Return the [x, y] coordinate for the center point of the cell that contains the specified text.  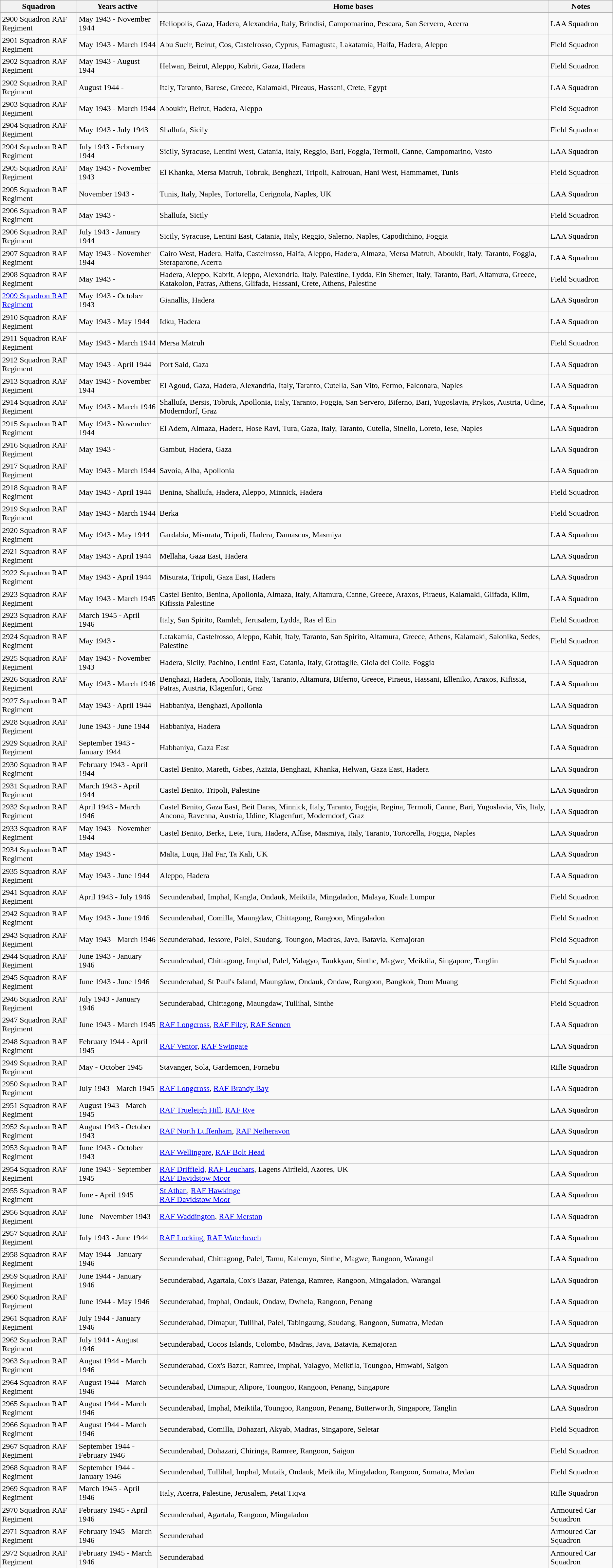
Castel Benito, Benina, Apollonia, Almaza, Italy, Altamura, Canne, Greece, Araxos, Piraeus, Kalamaki, Glifada, Klim, Kifissia Palestine [353, 599]
2943 Squadron RAF Regiment [39, 939]
June 1943 - June 1944 [117, 726]
2933 Squadron RAF Regiment [39, 833]
Italy, Taranto, Barese, Greece, Kalamaki, Pireaus, Hassani, Crete, Egypt [353, 87]
Sicily, Syracuse, Lentini East, Catania, Italy, Reggio, Salerno, Naples, Capodichino, Foggia [353, 236]
2934 Squadron RAF Regiment [39, 854]
May - October 1945 [117, 1067]
September 1944 - January 1946 [117, 1472]
2954 Squadron RAF Regiment [39, 1173]
2903 Squadron RAF Regiment [39, 109]
El Agoud, Gaza, Hadera, Alexandria, Italy, Taranto, Cutella, San Vito, Fermo, Falconara, Naples [353, 386]
June 1943 - June 1946 [117, 982]
2941 Squadron RAF Regiment [39, 896]
July 1943 - January 1944 [117, 236]
2950 Squadron RAF Regiment [39, 1088]
2922 Squadron RAF Regiment [39, 577]
May 1943 - June 1946 [117, 918]
August 1943 - March 1945 [117, 1110]
Aboukir, Beirut, Hadera, Aleppo [353, 109]
Abu Sueir, Beirut, Cos, Castelrosso, Cyprus, Famagusta, Lakatamia, Haifa, Hadera, Aleppo [353, 45]
Mersa Matruh [353, 343]
2932 Squadron RAF Regiment [39, 811]
2947 Squadron RAF Regiment [39, 1025]
2966 Squadron RAF Regiment [39, 1430]
2918 Squadron RAF Regiment [39, 492]
Port Said, Gaza [353, 364]
Malta, Luqa, Hal Far, Ta Kali, UK [353, 854]
June 1944 - May 1946 [117, 1302]
Secunderabad, Comilla, Dohazari, Akyab, Madras, Singapore, Seletar [353, 1430]
Notes [581, 7]
2968 Squadron RAF Regiment [39, 1472]
Years active [117, 7]
August 1944 - [117, 87]
Castel Benito, Mareth, Gabes, Azizia, Benghazi, Khanka, Helwan, Gaza East, Hadera [353, 769]
February 1943 - April 1944 [117, 769]
2959 Squadron RAF Regiment [39, 1280]
February 1945 - April 1946 [117, 1515]
April 1943 - July 1946 [117, 896]
Secunderabad, Dohazari, Chiringa, Ramree, Rangoon, Saigon [353, 1450]
Habbaniya, Gaza East [353, 748]
Secunderabad, St Paul's Island, Maungdaw, Ondauk, Ondaw, Rangoon, Bangkok, Dom Muang [353, 982]
August 1943 - October 1943 [117, 1131]
July 1943 - June 1944 [117, 1238]
Hadera, Sicily, Pachino, Lentini East, Catania, Italy, Grottaglie, Gioia del Colle, Foggia [353, 663]
El Khanka, Mersa Matruh, Tobruk, Benghazi, Tripoli, Kairouan, Hani West, Hammamet, Tunis [353, 172]
2931 Squadron RAF Regiment [39, 790]
2912 Squadron RAF Regiment [39, 364]
Italy, San Spirito, Ramleh, Jerusalem, Lydda, Ras el Ein [353, 620]
2901 Squadron RAF Regiment [39, 45]
2910 Squadron RAF Regiment [39, 322]
2942 Squadron RAF Regiment [39, 918]
June 1944 - January 1946 [117, 1280]
2927 Squadron RAF Regiment [39, 705]
June - November 1943 [117, 1216]
2948 Squadron RAF Regiment [39, 1046]
Secunderabad, Tullihal, Imphal, Mutaik, Ondauk, Meiktila, Mingaladon, Rangoon, Sumatra, Medan [353, 1472]
Savoia, Alba, Apollonia [353, 471]
2916 Squadron RAF Regiment [39, 449]
El Adem, Almaza, Hadera, Hose Ravi, Tura, Gaza, Italy, Taranto, Cutella, Sinello, Loreto, Iese, Naples [353, 428]
Castel Benito, Tripoli, Palestine [353, 790]
Heliopolis, Gaza, Hadera, Alexandria, Italy, Brindisi, Campomarino, Pescara, San Servero, Acerra [353, 24]
2946 Squadron RAF Regiment [39, 1003]
2909 Squadron RAF Regiment [39, 301]
2907 Squadron RAF Regiment [39, 257]
May 1943 - March 1945 [117, 599]
Secunderabad, Imphal, Meiktila, Toungoo, Rangoon, Penang, Butterworth, Singapore, Tanglin [353, 1408]
May 1943 - June 1944 [117, 876]
2962 Squadron RAF Regiment [39, 1344]
Secunderabad, Chittagong, Imphal, Palel, Yalagyo, Taukkyan, Sinthe, Magwe, Meiktila, Singapore, Tanglin [353, 961]
2925 Squadron RAF Regiment [39, 663]
May 1943 - July 1943 [117, 130]
2945 Squadron RAF Regiment [39, 982]
November 1943 - [117, 194]
RAF Ventor, RAF Swingate [353, 1046]
RAF Wellingore, RAF Bolt Head [353, 1153]
June - April 1945 [117, 1195]
RAF Longcross, RAF Filey, RAF Sennen [353, 1025]
March 1943 - April 1944 [117, 790]
Home bases [353, 7]
Sicily, Syracuse, Lentini West, Catania, Italy, Reggio, Bari, Foggia, Termoli, Canne, Campomarino, Vasto [353, 151]
September 1943 - January 1944 [117, 748]
RAF Trueleigh Hill, RAF Rye [353, 1110]
July 1943 - February 1944 [117, 151]
Secunderabad, Chittagong, Maungdaw, Tullihal, Sinthe [353, 1003]
2921 Squadron RAF Regiment [39, 556]
Habbaniya, Benghazi, Apollonia [353, 705]
Cairo West, Hadera, Haifa, Castelrosso, Haifa, Aleppo, Hadera, Almaza, Mersa Matruh, Aboukir, Italy, Taranto, Foggia, Steraparone, Acerra [353, 257]
2956 Squadron RAF Regiment [39, 1216]
Tunis, Italy, Naples, Tortorella, Cerignola, Naples, UK [353, 194]
2949 Squadron RAF Regiment [39, 1067]
Helwan, Beirut, Aleppo, Kabrit, Gaza, Hadera [353, 66]
Squadron [39, 7]
June 1943 - March 1945 [117, 1025]
2944 Squadron RAF Regiment [39, 961]
2926 Squadron RAF Regiment [39, 684]
Latakamia, Castelrosso, Aleppo, Kabit, Italy, Taranto, San Spirito, Altamura, Greece, Athens, Kalamaki, Salonika, Sedes, Palestine [353, 641]
Idku, Hadera [353, 322]
2924 Squadron RAF Regiment [39, 641]
Stavanger, Sola, Gardemoen, Fornebu [353, 1067]
April 1943 - March 1946 [117, 811]
Secunderabad, Cox's Bazar, Ramree, Imphal, Yalagyo, Meiktila, Toungoo, Hmwabi, Saigon [353, 1365]
Gianallis, Hadera [353, 301]
RAF North Luffenham, RAF Netheravon [353, 1131]
May 1943 - October 1943 [117, 301]
St Athan, RAF HawkingeRAF Davidstow Moor [353, 1195]
2952 Squadron RAF Regiment [39, 1131]
Secunderabad, Chittagong, Palel, Tamu, Kalemyo, Sinthe, Magwe, Rangoon, Warangal [353, 1259]
2914 Squadron RAF Regiment [39, 407]
July 1944 - August 1946 [117, 1344]
2953 Squadron RAF Regiment [39, 1153]
RAF Driffield, RAF Leuchars, Lagens Airfield, Azores, UKRAF Davidstow Moor [353, 1173]
RAF Waddington, RAF Merston [353, 1216]
2958 Squadron RAF Regiment [39, 1259]
Benina, Shallufa, Hadera, Aleppo, Minnick, Hadera [353, 492]
September 1944 - February 1946 [117, 1450]
May 1943 - August 1944 [117, 66]
Italy, Acerra, Palestine, Jerusalem, Petat Tiqva [353, 1493]
2917 Squadron RAF Regiment [39, 471]
Misurata, Tripoli, Gaza East, Hadera [353, 577]
2930 Squadron RAF Regiment [39, 769]
2928 Squadron RAF Regiment [39, 726]
Gambut, Hadera, Gaza [353, 449]
2913 Squadron RAF Regiment [39, 386]
Castel Benito, Berka, Lete, Tura, Hadera, Affise, Masmiya, Italy, Taranto, Tortorella, Foggia, Naples [353, 833]
2915 Squadron RAF Regiment [39, 428]
Gardabia, Misurata, Tripoli, Hadera, Damascus, Masmiya [353, 534]
2908 Squadron RAF Regiment [39, 279]
2961 Squadron RAF Regiment [39, 1323]
Secunderabad, Jessore, Palel, Saudang, Toungoo, Madras, Java, Batavia, Kemajoran [353, 939]
February 1944 - April 1945 [117, 1046]
Secunderabad, Agartala, Cox's Bazar, Patenga, Ramree, Rangoon, Mingaladon, Warangal [353, 1280]
Secunderabad, Comilla, Maungdaw, Chittagong, Rangoon, Mingaladon [353, 918]
Secunderabad, Imphal, Kangla, Ondauk, Meiktila, Mingaladon, Malaya, Kuala Lumpur [353, 896]
July 1944 - January 1946 [117, 1323]
Shallufa, Bersis, Tobruk, Apollonia, Italy, Taranto, Foggia, San Servero, Biferno, Bari, Yugoslavia, Prykos, Austria, Udine, Moderndorf, Graz [353, 407]
2920 Squadron RAF Regiment [39, 534]
2960 Squadron RAF Regiment [39, 1302]
Secunderabad, Dimapur, Alipore, Toungoo, Rangoon, Penang, Singapore [353, 1387]
2969 Squadron RAF Regiment [39, 1493]
Aleppo, Hadera [353, 876]
RAF Longcross, RAF Brandy Bay [353, 1088]
Secunderabad, Dimapur, Tullihal, Palel, Tabingaung, Saudang, Rangoon, Sumatra, Medan [353, 1323]
2971 Squadron RAF Regiment [39, 1536]
Berka [353, 513]
Secunderabad, Agartala, Rangoon, Mingaladon [353, 1515]
RAF Locking, RAF Waterbeach [353, 1238]
Secunderabad, Imphal, Ondauk, Ondaw, Dwhela, Rangoon, Penang [353, 1302]
Secunderabad, Cocos Islands, Colombo, Madras, Java, Batavia, Kemajoran [353, 1344]
2911 Squadron RAF Regiment [39, 343]
2964 Squadron RAF Regiment [39, 1387]
June 1943 - September 1945 [117, 1173]
June 1943 - October 1943 [117, 1153]
July 1943 - March 1945 [117, 1088]
2900 Squadron RAF Regiment [39, 24]
2919 Squadron RAF Regiment [39, 513]
Mellaha, Gaza East, Hadera [353, 556]
June 1943 - January 1946 [117, 961]
2967 Squadron RAF Regiment [39, 1450]
Habbaniya, Hadera [353, 726]
2970 Squadron RAF Regiment [39, 1515]
2955 Squadron RAF Regiment [39, 1195]
2972 Squadron RAF Regiment [39, 1557]
2951 Squadron RAF Regiment [39, 1110]
2929 Squadron RAF Regiment [39, 748]
2963 Squadron RAF Regiment [39, 1365]
May 1944 - January 1946 [117, 1259]
2957 Squadron RAF Regiment [39, 1238]
July 1943 - January 1946 [117, 1003]
2965 Squadron RAF Regiment [39, 1408]
2935 Squadron RAF Regiment [39, 876]
